Scan for the cell matching the given text and deliver its (X, Y) coordinate at center. 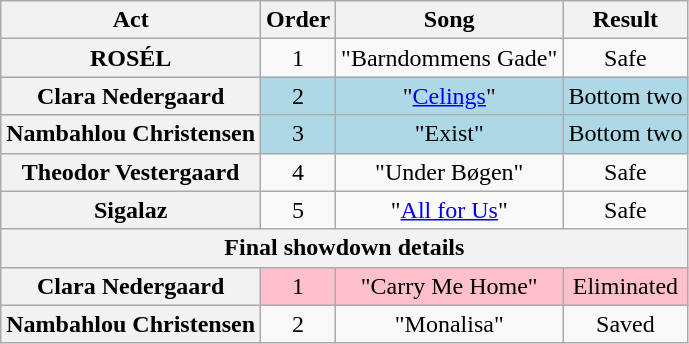
Final showdown details (344, 248)
5 (298, 210)
"Under Bøgen" (450, 172)
ROSÉL (131, 58)
Song (450, 20)
Theodor Vestergaard (131, 172)
Result (626, 20)
3 (298, 134)
Saved (626, 324)
"Barndommens Gade" (450, 58)
Order (298, 20)
"Carry Me Home" (450, 286)
"Celings" (450, 96)
4 (298, 172)
"Monalisa" (450, 324)
"Exist" (450, 134)
Sigalaz (131, 210)
Eliminated (626, 286)
"All for Us" (450, 210)
Act (131, 20)
